Determine the [X, Y] coordinate at the center of the cell enclosing the given text.  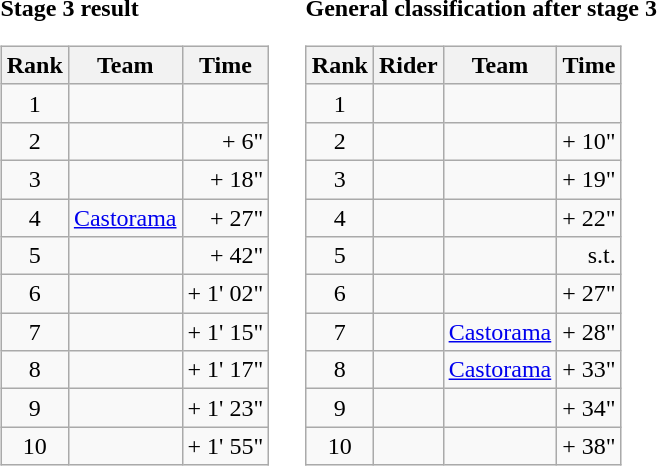
+ 42" [226, 256]
+ 1' 17" [226, 370]
+ 18" [226, 179]
+ 34" [589, 408]
+ 1' 55" [226, 446]
s.t. [589, 256]
+ 1' 02" [226, 294]
+ 22" [589, 217]
+ 38" [589, 446]
Rider [408, 65]
+ 1' 23" [226, 408]
+ 19" [589, 179]
+ 28" [589, 332]
+ 10" [589, 141]
+ 33" [589, 370]
+ 6" [226, 141]
+ 1' 15" [226, 332]
